Return [X, Y] of the center of cell containing provided text 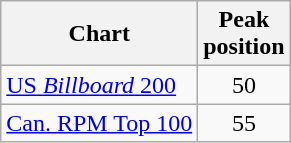
50 [244, 85]
Chart [100, 34]
55 [244, 123]
Can. RPM Top 100 [100, 123]
Peakposition [244, 34]
US Billboard 200 [100, 85]
